Pinpoint the cell where the given text exists, returning its [x, y] midpoint coordinate. 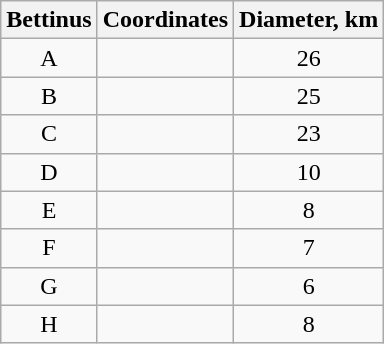
25 [309, 96]
D [49, 172]
C [49, 134]
23 [309, 134]
H [49, 324]
G [49, 286]
26 [309, 58]
A [49, 58]
B [49, 96]
F [49, 248]
10 [309, 172]
Coordinates [165, 20]
Diameter, km [309, 20]
E [49, 210]
6 [309, 286]
7 [309, 248]
Bettinus [49, 20]
